Determine the [x, y] coordinate at the center of the cell enclosing the given text.  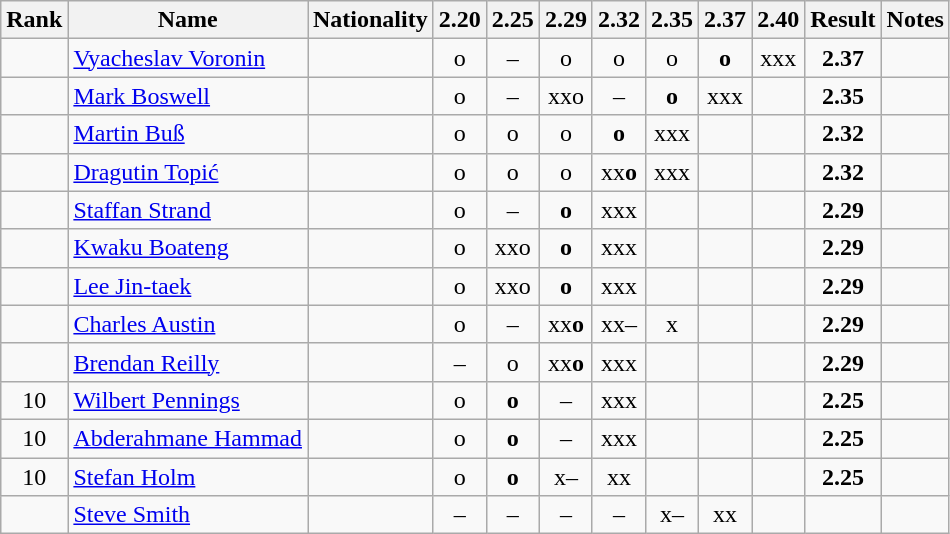
Lee Jin-taek [188, 286]
Rank [34, 20]
Notes [915, 20]
2.20 [460, 20]
Brendan Reilly [188, 362]
xx– [618, 324]
Martin Buß [188, 134]
Wilbert Pennings [188, 400]
Vyacheslav Voronin [188, 58]
Abderahmane Hammad [188, 438]
Dragutin Topić [188, 172]
Staffan Strand [188, 210]
x [672, 324]
Nationality [371, 20]
Stefan Holm [188, 477]
Result [843, 20]
Mark Boswell [188, 96]
2.40 [778, 20]
Kwaku Boateng [188, 248]
Steve Smith [188, 515]
Name [188, 20]
Charles Austin [188, 324]
